For the text-containing cell, return its midpoint in [X, Y] coordinate format. 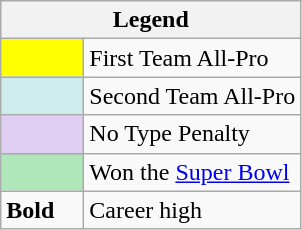
Bold [42, 210]
First Team All-Pro [192, 58]
Legend [151, 20]
Career high [192, 210]
Won the Super Bowl [192, 172]
Second Team All-Pro [192, 96]
No Type Penalty [192, 134]
